Locate the cell with the specified text and output its (x, y) center coordinate. 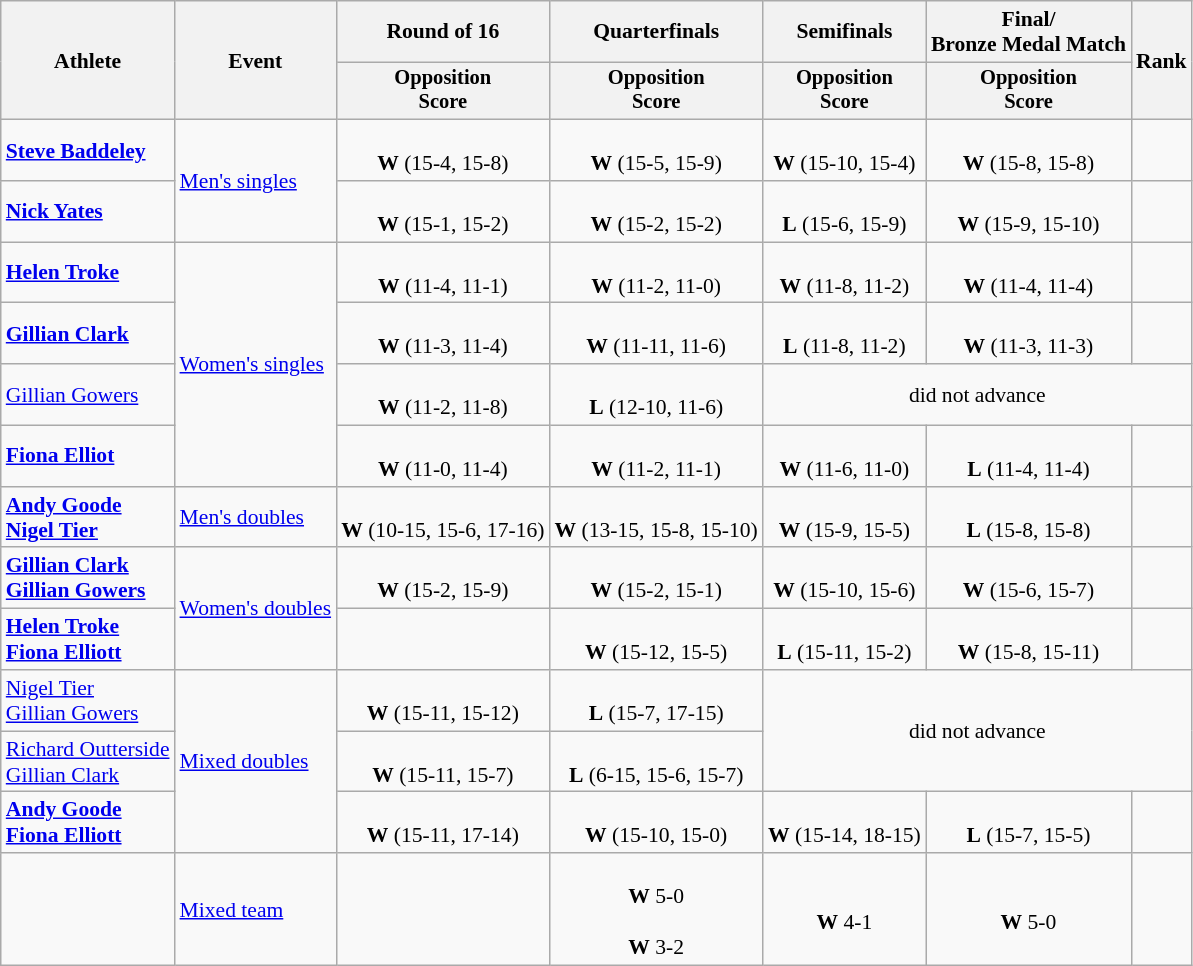
W (15-4, 15-8) (442, 150)
Gillian Clark (88, 334)
W (15-11, 17-14) (442, 822)
Rank (1162, 60)
W (15-9, 15-5) (844, 518)
L (15-7, 17-15) (656, 700)
W (11-2, 11-8) (442, 394)
W (11-3, 11-4) (442, 334)
W (15-11, 15-7) (442, 762)
L (15-7, 15-5) (1028, 822)
W (15-10, 15-6) (844, 578)
Andy GoodeNigel Tier (88, 518)
W (15-5, 15-9) (656, 150)
L (11-8, 11-2) (844, 334)
Mixed team (256, 909)
L (11-4, 11-4) (1028, 456)
W 5-0W 3-2 (656, 909)
W (15-10, 15-4) (844, 150)
W (13-15, 15-8, 15-10) (656, 518)
Final/Bronze Medal Match (1028, 32)
Quarterfinals (656, 32)
Helen Troke (88, 272)
W (15-2, 15-2) (656, 212)
Athlete (88, 60)
Men's singles (256, 181)
W (11-2, 11-1) (656, 456)
Gillian ClarkGillian Gowers (88, 578)
Andy GoodeFiona Elliott (88, 822)
W (15-11, 15-12) (442, 700)
Helen TrokeFiona Elliott (88, 640)
W (15-2, 15-9) (442, 578)
Nick Yates (88, 212)
W (15-12, 15-5) (656, 640)
W (11-4, 11-4) (1028, 272)
Richard OuttersideGillian Clark (88, 762)
W 4-1 (844, 909)
W (15-9, 15-10) (1028, 212)
Fiona Elliot (88, 456)
W (15-6, 15-7) (1028, 578)
Event (256, 60)
Women's singles (256, 364)
W 5-0 (1028, 909)
Nigel TierGillian Gowers (88, 700)
Mixed doubles (256, 762)
W (15-10, 15-0) (656, 822)
Gillian Gowers (88, 394)
W (11-8, 11-2) (844, 272)
Steve Baddeley (88, 150)
L (12-10, 11-6) (656, 394)
W (10-15, 15-6, 17-16) (442, 518)
W (11-2, 11-0) (656, 272)
W (11-3, 11-3) (1028, 334)
W (11-4, 11-1) (442, 272)
W (15-8, 15-11) (1028, 640)
L (6-15, 15-6, 15-7) (656, 762)
W (11-6, 11-0) (844, 456)
L (15-8, 15-8) (1028, 518)
Round of 16 (442, 32)
Men's doubles (256, 518)
L (15-11, 15-2) (844, 640)
L (15-6, 15-9) (844, 212)
W (15-1, 15-2) (442, 212)
Women's doubles (256, 609)
W (15-8, 15-8) (1028, 150)
W (15-14, 18-15) (844, 822)
W (11-11, 11-6) (656, 334)
W (11-0, 11-4) (442, 456)
Semifinals (844, 32)
W (15-2, 15-1) (656, 578)
